Determine the [X, Y] coordinate at the center of the cell enclosing the given text.  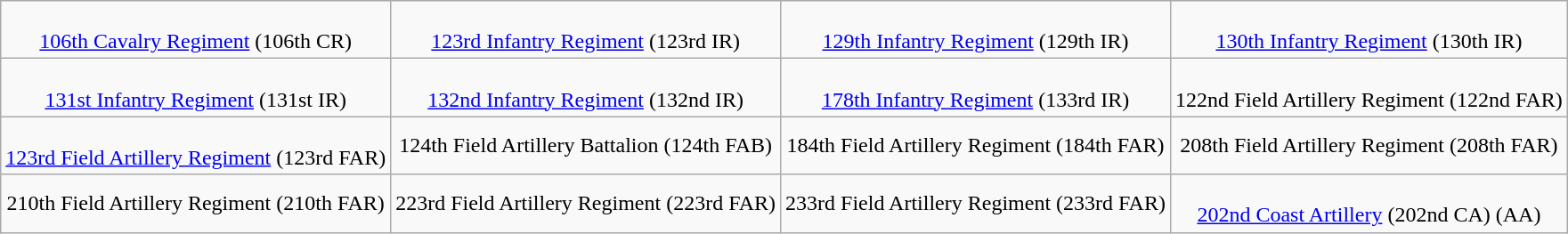
178th Infantry Regiment (133rd IR) [976, 87]
184th Field Artillery Regiment (184th FAR) [976, 146]
208th Field Artillery Regiment (208th FAR) [1369, 146]
122nd Field Artillery Regiment (122nd FAR) [1369, 87]
123rd Infantry Regiment (123rd IR) [586, 30]
129th Infantry Regiment (129th IR) [976, 30]
132nd Infantry Regiment (132nd IR) [586, 87]
123rd Field Artillery Regiment (123rd FAR) [196, 146]
233rd Field Artillery Regiment (233rd FAR) [976, 203]
131st Infantry Regiment (131st IR) [196, 87]
130th Infantry Regiment (130th IR) [1369, 30]
210th Field Artillery Regiment (210th FAR) [196, 203]
124th Field Artillery Battalion (124th FAB) [586, 146]
202nd Coast Artillery (202nd CA) (AA) [1369, 203]
223rd Field Artillery Regiment (223rd FAR) [586, 203]
106th Cavalry Regiment (106th CR) [196, 30]
